Detect which cell encompasses the target text, then output its (X, Y) center coordinate. 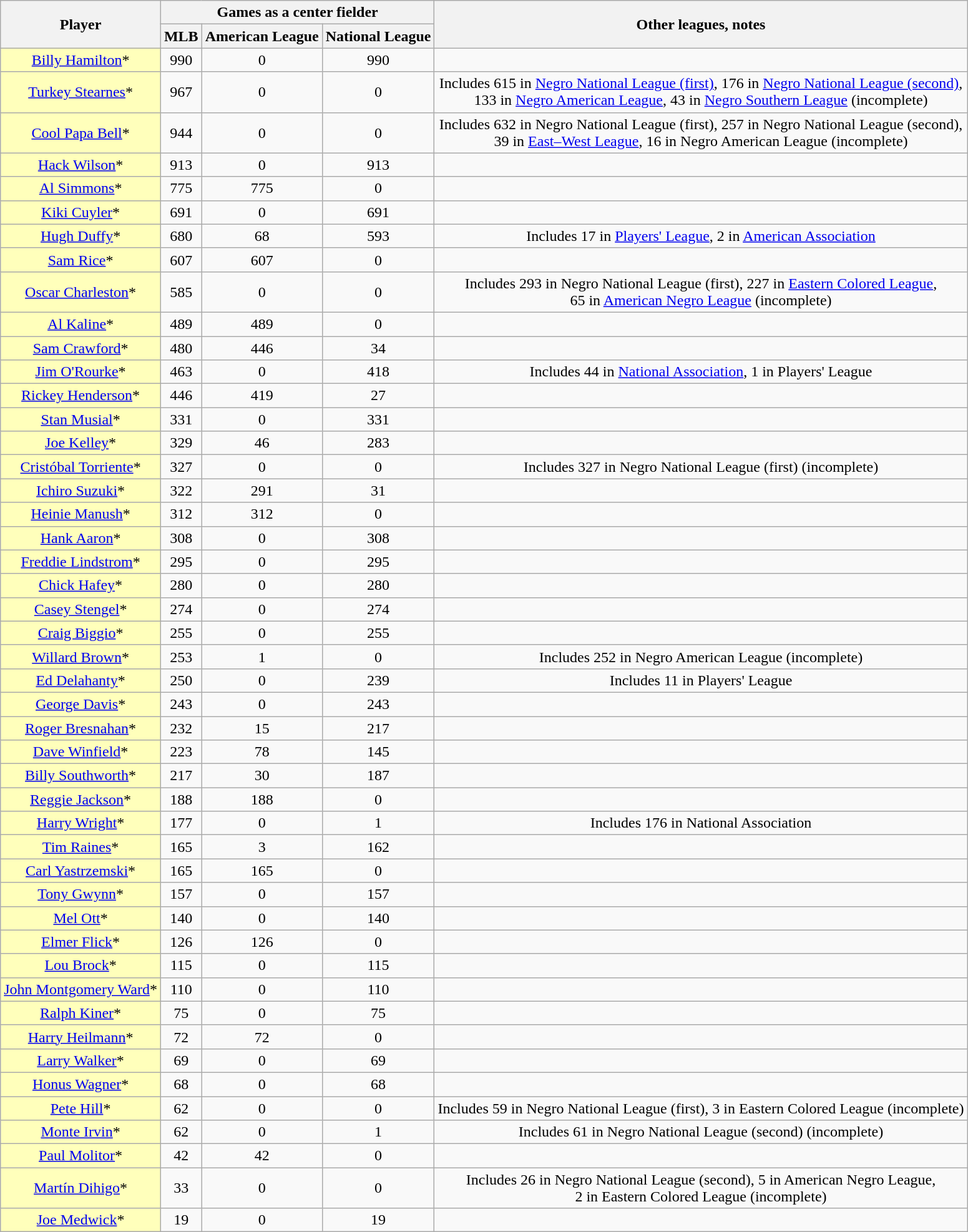
MLB (181, 36)
Pete Hill* (81, 1108)
Includes 293 in Negro National League (first), 227 in Eastern Colored League, 65 in American Negro League (incomplete) (701, 292)
177 (181, 823)
291 (262, 491)
Dave Winfield* (81, 752)
Oscar Charleston* (81, 292)
Honus Wagner* (81, 1084)
Includes 26 in Negro National League (second), 5 in American Negro League, 2 in Eastern Colored League (incomplete) (701, 1188)
Roger Bresnahan* (81, 728)
Elmer Flick* (81, 942)
Billy Southworth* (81, 776)
34 (378, 348)
3 (262, 847)
33 (181, 1188)
Billy Hamilton* (81, 60)
Stan Musial* (81, 419)
Hank Aaron* (81, 538)
Paul Molitor* (81, 1156)
Hack Wilson* (81, 165)
967 (181, 92)
Includes 327 in Negro National League (first) (incomplete) (701, 467)
Carl Yastrzemski* (81, 871)
680 (181, 236)
283 (378, 443)
Chick Hafey* (81, 585)
Includes 44 in National Association, 1 in Players' League (701, 372)
George Davis* (81, 704)
30 (262, 776)
Monte Irvin* (81, 1132)
78 (262, 752)
250 (181, 680)
145 (378, 752)
Cristóbal Torriente* (81, 467)
Craig Biggio* (81, 633)
Freddie Lindstrom* (81, 562)
46 (262, 443)
Jim O'Rourke* (81, 372)
31 (378, 491)
Lou Brock* (81, 966)
944 (181, 132)
Tony Gwynn* (81, 894)
239 (378, 680)
463 (181, 372)
Includes 59 in Negro National League (first), 3 in Eastern Colored League (incomplete) (701, 1108)
Includes 252 in Negro American League (incomplete) (701, 657)
Turkey Stearnes* (81, 92)
223 (181, 752)
Harry Heilmann* (81, 1037)
Heinie Manush* (81, 514)
27 (378, 396)
253 (181, 657)
329 (181, 443)
Al Kaline* (81, 324)
Al Simmons* (81, 188)
Willard Brown* (81, 657)
Ed Delahanty* (81, 680)
322 (181, 491)
Includes 17 in Players' League, 2 in American Association (701, 236)
585 (181, 292)
187 (378, 776)
Reggie Jackson* (81, 799)
Tim Raines* (81, 847)
Includes 176 in National Association (701, 823)
Rickey Henderson* (81, 396)
Mel Ott* (81, 918)
John Montgomery Ward* (81, 989)
Casey Stengel* (81, 609)
Hugh Duffy* (81, 236)
Martín Dihigo* (81, 1188)
Includes 61 in Negro National League (second) (incomplete) (701, 1132)
Larry Walker* (81, 1060)
Games as a center fielder (297, 12)
American League (262, 36)
162 (378, 847)
Player (81, 24)
Sam Rice* (81, 260)
Sam Crawford* (81, 348)
480 (181, 348)
Kiki Cuyler* (81, 212)
Includes 11 in Players' League (701, 680)
418 (378, 372)
15 (262, 728)
Ralph Kiner* (81, 1013)
Ichiro Suzuki* (81, 491)
Cool Papa Bell* (81, 132)
Joe Kelley* (81, 443)
419 (262, 396)
Harry Wright* (81, 823)
232 (181, 728)
593 (378, 236)
Other leagues, notes (701, 24)
327 (181, 467)
National League (378, 36)
Joe Medwick* (81, 1220)
